Provide the [x, y] coordinate of the cell's center where the given text is located.  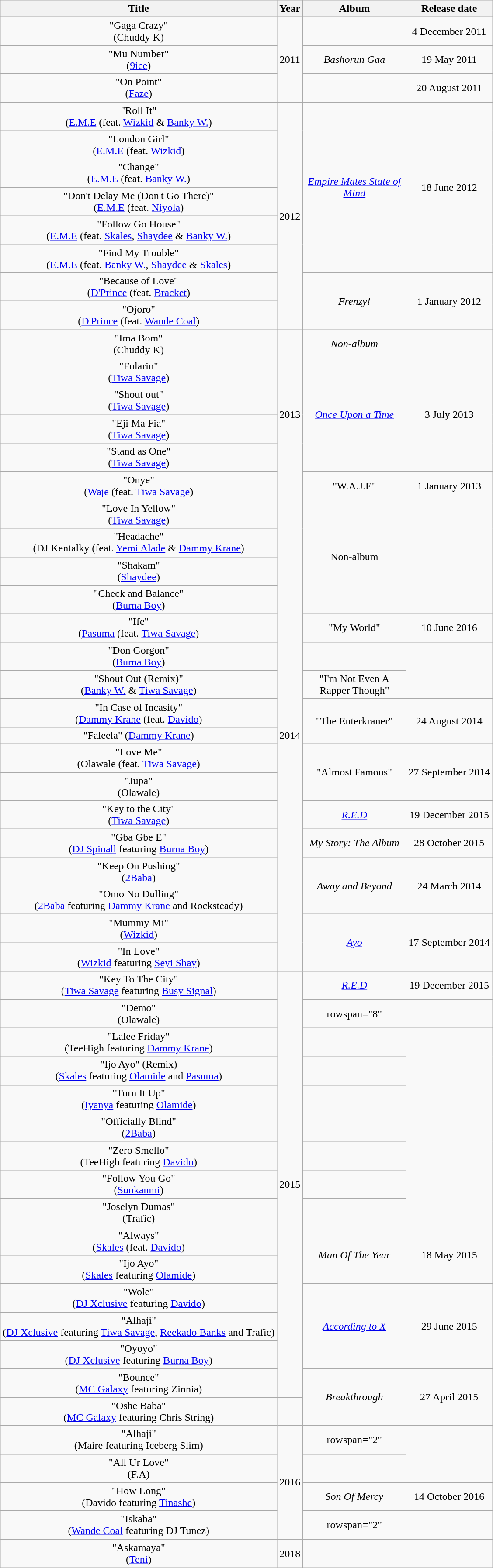
"Shout out" (Tiwa Savage) [139, 401]
Title [139, 9]
"Gba Gbe E" (DJ Spinall featuring Burna Boy) [139, 844]
"I'm Not Even A Rapper Though" [354, 685]
"Find My Trouble" (E.M.E (feat. Banky W., Shaydee & Skales) [139, 258]
17 September 2014 [449, 943]
"Love Me" (Olawale (feat. Tiwa Savage) [139, 758]
Ayo [354, 943]
"Ima Bom" (Chuddy K) [139, 343]
20 August 2011 [449, 88]
24 March 2014 [449, 886]
Release date [449, 9]
Breakthrough [354, 1397]
"Don't Delay Me (Don't Go There)" (E.M.E (feat. Niyola) [139, 202]
2012 [290, 216]
"Zero Smello" (TeeHigh featuring Davido) [139, 1155]
"Turn It Up" (Iyanya featuring Olamide) [139, 1099]
"Jupa" (Olawale) [139, 786]
"Love In Yellow" (Tiwa Savage) [139, 514]
"Askamaya" (Teni) [139, 1554]
"On Point" (Faze) [139, 88]
2011 [290, 59]
"My World" [354, 628]
"Alhaji" (DJ Xclusive featuring Tiwa Savage, Reekado Banks and Trafic) [139, 1327]
"Demo" (Olawale) [139, 1014]
Frenzy! [354, 301]
"Ijo Ayo" (Remix) (Skales featuring Olamide and Pasuma) [139, 1071]
"Oyoyo" (DJ Xclusive featuring Burna Boy) [139, 1354]
2014 [290, 735]
"Change" (E.M.E (feat. Banky W.) [139, 173]
28 October 2015 [449, 844]
"Mummy Mi" (Wizkid) [139, 928]
10 June 2016 [449, 628]
27 September 2014 [449, 772]
"Follow You Go" (Sunkanmi) [139, 1184]
"Ojoro" (D'Prince (feat. Wande Coal) [139, 315]
Bashorun Gaa [354, 59]
2016 [290, 1482]
"All Ur Love" (F.A) [139, 1468]
"In Love" (Wizkid featuring Seyi Shay) [139, 957]
"Don Gorgon" (Burna Boy) [139, 656]
"Key to the City" (Tiwa Savage) [139, 815]
"Headache" (DJ Kentalky (feat. Yemi Alade & Dammy Krane) [139, 542]
"Shout Out (Remix)" (Banky W. & Tiwa Savage) [139, 685]
"Iskaba" (Wande Coal featuring DJ Tunez) [139, 1525]
"Joselyn Dumas" (Trafic) [139, 1212]
27 April 2015 [449, 1397]
"Roll It" (E.M.E (feat. Wizkid & Banky W.) [139, 116]
Son Of Mercy [354, 1497]
"Eji Ma Fia" (Tiwa Savage) [139, 429]
"Omo No Dulling" (2Baba featuring Dammy Krane and Rocksteady) [139, 900]
"Gaga Crazy" (Chuddy K) [139, 31]
24 August 2014 [449, 721]
2015 [290, 1184]
Man Of The Year [354, 1255]
"London Girl" (E.M.E (feat. Wizkid) [139, 145]
"Stand as One" (Tiwa Savage) [139, 458]
"Ife" (Pasuma (feat. Tiwa Savage) [139, 628]
1 January 2012 [449, 301]
"W.A.J.E" [354, 486]
"Folarin" (Tiwa Savage) [139, 372]
29 June 2015 [449, 1327]
Album [354, 9]
2018 [290, 1554]
"How Long" (Davido featuring Tinashe) [139, 1497]
3 July 2013 [449, 415]
19 May 2011 [449, 59]
"Follow Go House" (E.M.E (feat. Skales, Shaydee & Banky W.) [139, 230]
Year [290, 9]
"Almost Famous" [354, 772]
According to X [354, 1327]
Empire Mates State of Mind [354, 187]
My Story: The Album [354, 844]
Away and Beyond [354, 886]
"Because of Love" (D'Prince (feat. Bracket) [139, 286]
"The Enterkraner" [354, 721]
"Shakam" (Shaydee) [139, 571]
"Keep On Pushing" (2Baba) [139, 872]
18 May 2015 [449, 1255]
"Oshe Baba" (MC Galaxy featuring Chris String) [139, 1411]
Once Upon a Time [354, 415]
1 January 2013 [449, 486]
"Wole" (DJ Xclusive featuring Davido) [139, 1298]
4 December 2011 [449, 31]
"Officially Blind" (2Baba) [139, 1127]
rowspan="8" [354, 1014]
"Key To The City" (Tiwa Savage featuring Busy Signal) [139, 985]
"Lalee Friday" (TeeHigh featuring Dammy Krane) [139, 1042]
"Mu Number" (9ice) [139, 59]
18 June 2012 [449, 187]
"In Case of Incasity" (Dammy Krane (feat. Davido) [139, 713]
"Check and Balance" (Burna Boy) [139, 599]
"Faleela" (Dammy Krane) [139, 735]
"Alhaji" (Maire featuring Iceberg Slim) [139, 1440]
"Bounce" (MC Galaxy featuring Zinnia) [139, 1383]
"Ijo Ayo" (Skales featuring Olamide) [139, 1270]
"Always" (Skales (feat. Davido) [139, 1241]
14 October 2016 [449, 1497]
2013 [290, 414]
"Onye" (Waje (feat. Tiwa Savage) [139, 486]
